Scan for the cell matching the given text and deliver its (X, Y) coordinate at center. 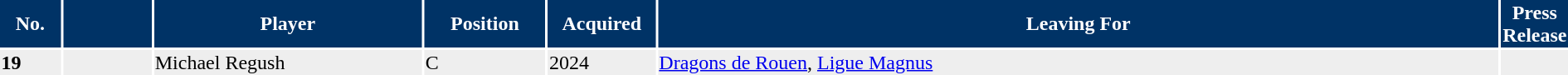
Leaving For (1079, 23)
Michael Regush (287, 62)
Player (287, 23)
19 (30, 62)
2024 (602, 62)
Position (485, 23)
Press Release (1535, 23)
No. (30, 23)
C (485, 62)
Acquired (602, 23)
Dragons de Rouen, Ligue Magnus (1079, 62)
